Detect which cell encompasses the target text, then output its [X, Y] center coordinate. 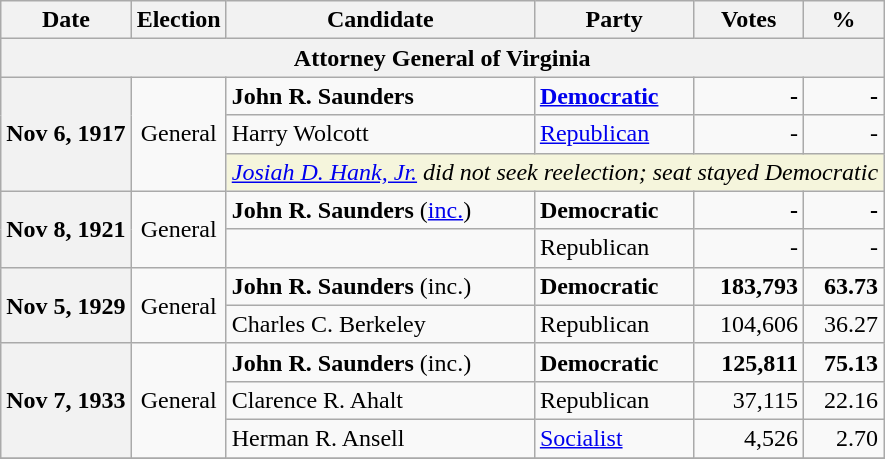
Herman R. Ansell [380, 438]
22.16 [843, 400]
75.13 [843, 362]
Nov 6, 1917 [66, 134]
% [843, 20]
36.27 [843, 324]
Nov 7, 1933 [66, 400]
4,526 [749, 438]
Election [178, 20]
2.70 [843, 438]
Date [66, 20]
Nov 5, 1929 [66, 305]
125,811 [749, 362]
Socialist [614, 438]
Clarence R. Ahalt [380, 400]
37,115 [749, 400]
Attorney General of Virginia [442, 58]
Candidate [380, 20]
Party [614, 20]
Charles C. Berkeley [380, 324]
Harry Wolcott [380, 134]
Josiah D. Hank, Jr. did not seek reelection; seat stayed Democratic [554, 172]
John R. Saunders [380, 96]
104,606 [749, 324]
183,793 [749, 286]
Votes [749, 20]
Nov 8, 1921 [66, 229]
63.73 [843, 286]
